Search for the cell housing the specified text and yield its [X, Y] center coordinate. 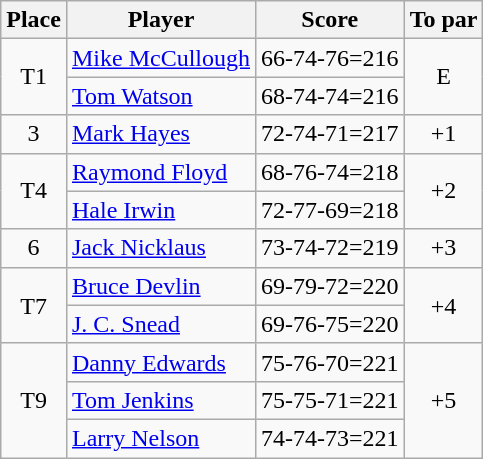
E [444, 77]
75-75-71=221 [330, 400]
3 [34, 134]
68-76-74=218 [330, 172]
Mike McCullough [160, 58]
Place [34, 20]
+2 [444, 191]
6 [34, 248]
Jack Nicklaus [160, 248]
+1 [444, 134]
69-76-75=220 [330, 324]
To par [444, 20]
75-76-70=221 [330, 362]
Mark Hayes [160, 134]
72-74-71=217 [330, 134]
+3 [444, 248]
69-79-72=220 [330, 286]
Tom Watson [160, 96]
73-74-72=219 [330, 248]
Tom Jenkins [160, 400]
+5 [444, 400]
Hale Irwin [160, 210]
74-74-73=221 [330, 438]
66-74-76=216 [330, 58]
72-77-69=218 [330, 210]
Bruce Devlin [160, 286]
T9 [34, 400]
T1 [34, 77]
J. C. Snead [160, 324]
Raymond Floyd [160, 172]
+4 [444, 305]
Score [330, 20]
Danny Edwards [160, 362]
T7 [34, 305]
Player [160, 20]
Larry Nelson [160, 438]
68-74-74=216 [330, 96]
T4 [34, 191]
